Identify which cell holds the provided text, then report its [x, y] central coordinate. 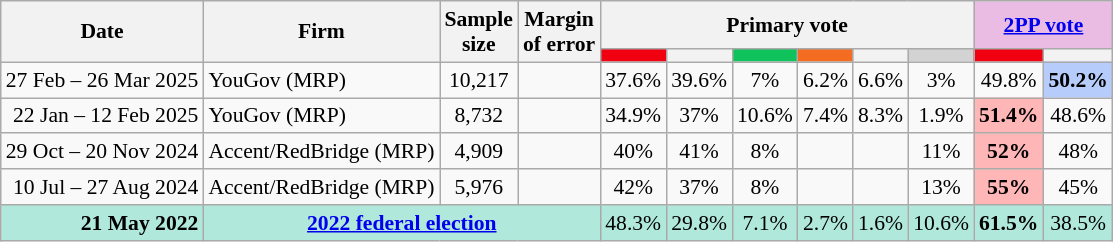
38.5% [1078, 223]
6.2% [826, 80]
21 May 2022 [102, 223]
61.5% [1008, 223]
Marginof error [559, 32]
48% [1078, 152]
5,976 [479, 187]
3% [941, 80]
41% [699, 152]
Primary vote [787, 25]
55% [1008, 187]
Firm [321, 32]
2.7% [826, 223]
8.3% [880, 116]
7.4% [826, 116]
Date [102, 32]
4,909 [479, 152]
34.9% [633, 116]
1.9% [941, 116]
48.3% [633, 223]
52% [1008, 152]
10,217 [479, 80]
1.6% [880, 223]
10 Jul – 27 Aug 2024 [102, 187]
22 Jan – 12 Feb 2025 [102, 116]
Samplesize [479, 32]
2PP vote [1044, 25]
13% [941, 187]
51.4% [1008, 116]
40% [633, 152]
7.1% [765, 223]
7% [765, 80]
29.8% [699, 223]
6.6% [880, 80]
8,732 [479, 116]
49.8% [1008, 80]
11% [941, 152]
29 Oct – 20 Nov 2024 [102, 152]
27 Feb – 26 Mar 2025 [102, 80]
37.6% [633, 80]
39.6% [699, 80]
48.6% [1078, 116]
45% [1078, 187]
42% [633, 187]
2022 federal election [402, 223]
50.2% [1078, 80]
